Find where the given text appears and provide that cell's center as [X, Y] coordinate. 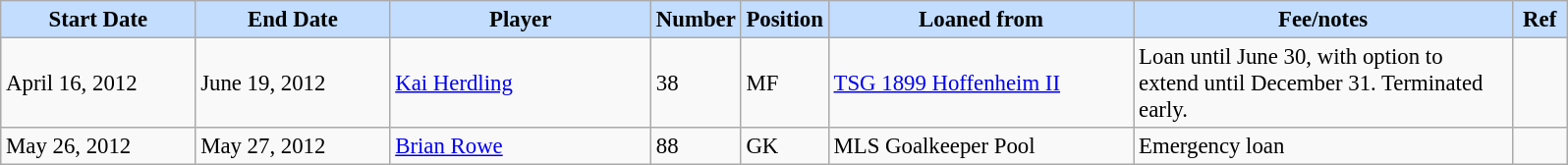
Start Date [98, 20]
88 [697, 146]
May 26, 2012 [98, 146]
Emergency loan [1323, 146]
Ref [1540, 20]
Fee/notes [1323, 20]
Number [697, 20]
Loan until June 30, with option to extend until December 31. Terminated early. [1323, 83]
GK [784, 146]
Player [521, 20]
April 16, 2012 [98, 83]
TSG 1899 Hoffenheim II [980, 83]
Kai Herdling [521, 83]
June 19, 2012 [293, 83]
38 [697, 83]
May 27, 2012 [293, 146]
MLS Goalkeeper Pool [980, 146]
MF [784, 83]
Position [784, 20]
Loaned from [980, 20]
Brian Rowe [521, 146]
End Date [293, 20]
